Provide the [x, y] coordinate of the cell's center where the given text is located.  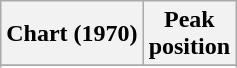
Chart (1970) [72, 34]
Peakposition [189, 34]
